Determine the [X, Y] coordinate at the center of the cell enclosing the given text.  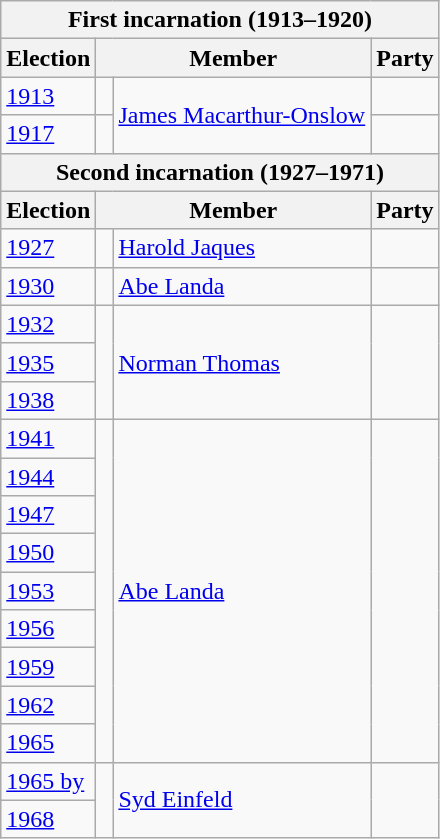
1941 [48, 438]
1917 [48, 134]
1947 [48, 515]
1944 [48, 477]
1935 [48, 362]
1965 [48, 743]
First incarnation (1913–1920) [220, 20]
1965 by [48, 781]
Syd Einfeld [242, 800]
1938 [48, 400]
1959 [48, 667]
Second incarnation (1927–1971) [220, 172]
1962 [48, 705]
1927 [48, 248]
1930 [48, 286]
Norman Thomas [242, 362]
1953 [48, 591]
Harold Jaques [242, 248]
1913 [48, 96]
1950 [48, 553]
1932 [48, 324]
1968 [48, 819]
1956 [48, 629]
James Macarthur-Onslow [242, 115]
